Scan for the cell matching the given text and deliver its (x, y) coordinate at center. 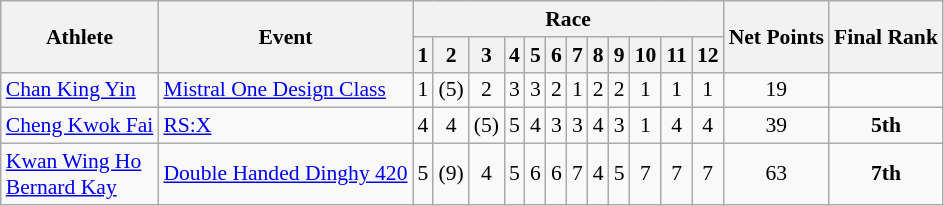
Chan King Yin (80, 90)
Net Points (776, 36)
9 (620, 55)
Race (568, 19)
(9) (450, 174)
Mistral One Design Class (285, 90)
Event (285, 36)
5th (886, 126)
Athlete (80, 36)
Final Rank (886, 36)
Double Handed Dinghy 420 (285, 174)
11 (676, 55)
39 (776, 126)
19 (776, 90)
Kwan Wing HoBernard Kay (80, 174)
12 (708, 55)
10 (646, 55)
7th (886, 174)
8 (598, 55)
63 (776, 174)
Cheng Kwok Fai (80, 126)
RS:X (285, 126)
